Scan for the cell matching the given text and deliver its [X, Y] coordinate at center. 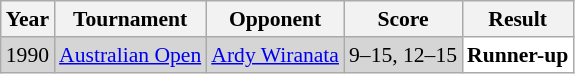
Runner-up [518, 55]
Australian Open [130, 55]
Opponent [275, 19]
1990 [28, 55]
Year [28, 19]
Result [518, 19]
9–15, 12–15 [403, 55]
Ardy Wiranata [275, 55]
Tournament [130, 19]
Score [403, 19]
